Extract the (X, Y) coordinate from the center of the cell holding the provided text.  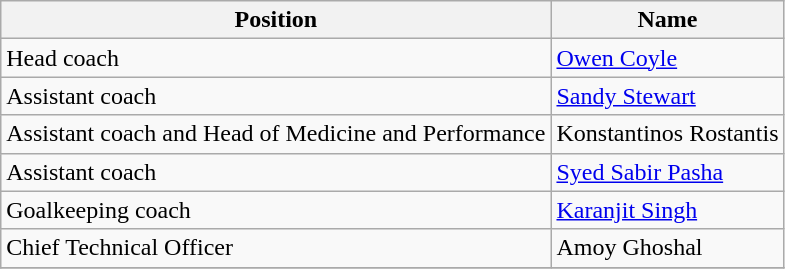
Goalkeeping coach (276, 210)
Owen Coyle (668, 58)
Name (668, 20)
Position (276, 20)
Assistant coach and Head of Medicine and Performance (276, 134)
Konstantinos Rostantis (668, 134)
Chief Technical Officer (276, 248)
Head coach (276, 58)
Karanjit Singh (668, 210)
Syed Sabir Pasha (668, 172)
Sandy Stewart (668, 96)
Amoy Ghoshal (668, 248)
